Return the (x, y) coordinate for the center point of the cell that contains the specified text.  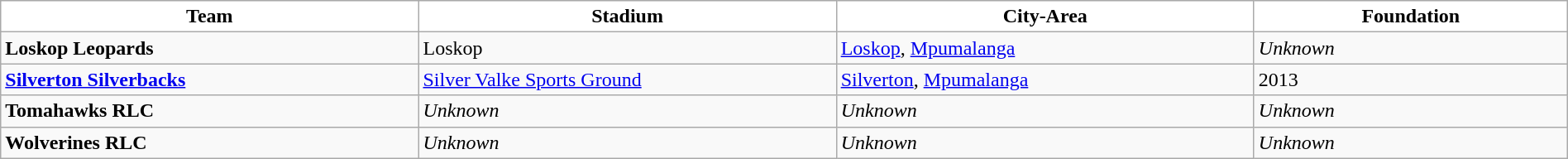
Silverton, Mpumalanga (1045, 79)
Tomahawks RLC (210, 111)
Loskop Leopards (210, 48)
Team (210, 17)
City-Area (1045, 17)
Silverton Silverbacks (210, 79)
2013 (1411, 79)
Loskop, Mpumalanga (1045, 48)
Foundation (1411, 17)
Loskop (627, 48)
Stadium (627, 17)
Wolverines RLC (210, 142)
Silver Valke Sports Ground (627, 79)
